Scan for the cell matching the given text and deliver its [x, y] coordinate at center. 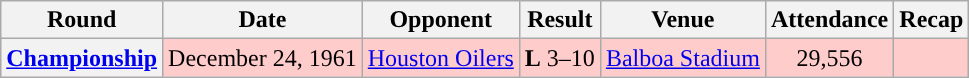
Result [560, 20]
Opponent [440, 20]
December 24, 1961 [263, 58]
Attendance [829, 20]
Balboa Stadium [682, 58]
Recap [932, 20]
L 3–10 [560, 58]
29,556 [829, 58]
Date [263, 20]
Round [82, 20]
Championship [82, 58]
Houston Oilers [440, 58]
Venue [682, 20]
